Identify which cell holds the provided text, then report its [x, y] central coordinate. 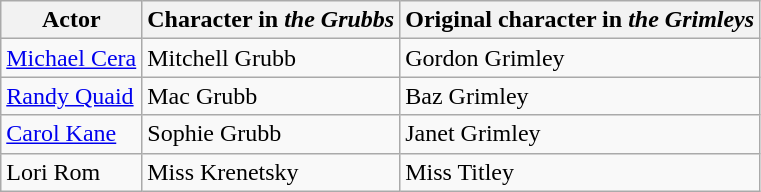
Original character in the Grimleys [580, 20]
Michael Cera [72, 58]
Lori Rom [72, 172]
Randy Quaid [72, 96]
Actor [72, 20]
Baz Grimley [580, 96]
Sophie Grubb [271, 134]
Mac Grubb [271, 96]
Gordon Grimley [580, 58]
Mitchell Grubb [271, 58]
Janet Grimley [580, 134]
Character in the Grubbs [271, 20]
Miss Krenetsky [271, 172]
Miss Titley [580, 172]
Carol Kane [72, 134]
